Determine the (X, Y) coordinate at the center of the cell enclosing the given text.  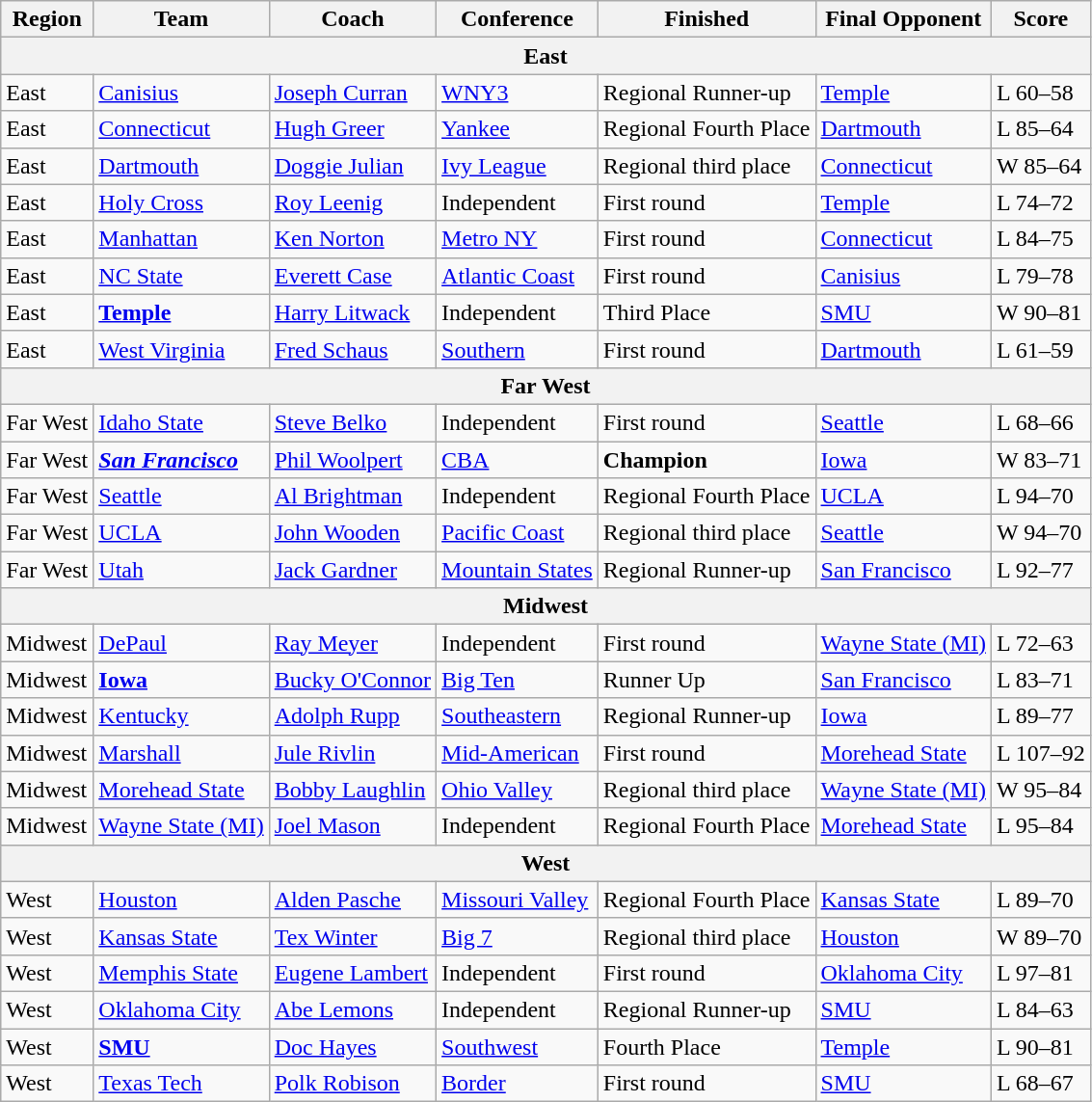
L 90–81 (1041, 1046)
L 97–81 (1041, 973)
Third Place (706, 312)
L 61–59 (1041, 349)
Ohio Valley (518, 790)
L 60–58 (1041, 93)
L 84–63 (1041, 1009)
Everett Case (353, 276)
Alden Pasche (353, 900)
Texas Tech (181, 1084)
WNY3 (518, 93)
Team (181, 19)
Ken Norton (353, 239)
L 85–64 (1041, 129)
Steve Belko (353, 422)
CBA (518, 460)
L 68–67 (1041, 1084)
Harry Litwack (353, 312)
L 68–66 (1041, 422)
Ivy League (518, 166)
Southeastern (518, 716)
Jule Rivlin (353, 753)
Eugene Lambert (353, 973)
W 83–71 (1041, 460)
Missouri Valley (518, 900)
Southern (518, 349)
Roy Leenig (353, 202)
L 89–77 (1041, 716)
L 84–75 (1041, 239)
Joel Mason (353, 826)
Joseph Curran (353, 93)
Southwest (518, 1046)
Tex Winter (353, 936)
Ray Meyer (353, 643)
Yankee (518, 129)
Doc Hayes (353, 1046)
W 89–70 (1041, 936)
L 107–92 (1041, 753)
Adolph Rupp (353, 716)
L 74–72 (1041, 202)
Big 7 (518, 936)
Al Brightman (353, 497)
Coach (353, 19)
Final Opponent (903, 19)
Score (1041, 19)
Doggie Julian (353, 166)
W 95–84 (1041, 790)
L 79–78 (1041, 276)
Metro NY (518, 239)
L 83–71 (1041, 680)
L 72–63 (1041, 643)
Border (518, 1084)
Mountain States (518, 570)
Bobby Laughlin (353, 790)
W 85–64 (1041, 166)
Fourth Place (706, 1046)
West Virginia (181, 349)
L 92–77 (1041, 570)
Region (47, 19)
Jack Gardner (353, 570)
Marshall (181, 753)
L 94–70 (1041, 497)
Utah (181, 570)
DePaul (181, 643)
Finished (706, 19)
Idaho State (181, 422)
Atlantic Coast (518, 276)
L 95–84 (1041, 826)
Runner Up (706, 680)
Bucky O'Connor (353, 680)
Abe Lemons (353, 1009)
Pacific Coast (518, 533)
Conference (518, 19)
Mid-American (518, 753)
W 90–81 (1041, 312)
Kentucky (181, 716)
Phil Woolpert (353, 460)
Big Ten (518, 680)
Hugh Greer (353, 129)
L 89–70 (1041, 900)
John Wooden (353, 533)
W 94–70 (1041, 533)
Memphis State (181, 973)
Fred Schaus (353, 349)
Polk Robison (353, 1084)
NC State (181, 276)
Champion (706, 460)
Holy Cross (181, 202)
Manhattan (181, 239)
